Determine the [x, y] coordinate at the center of the cell enclosing the given text.  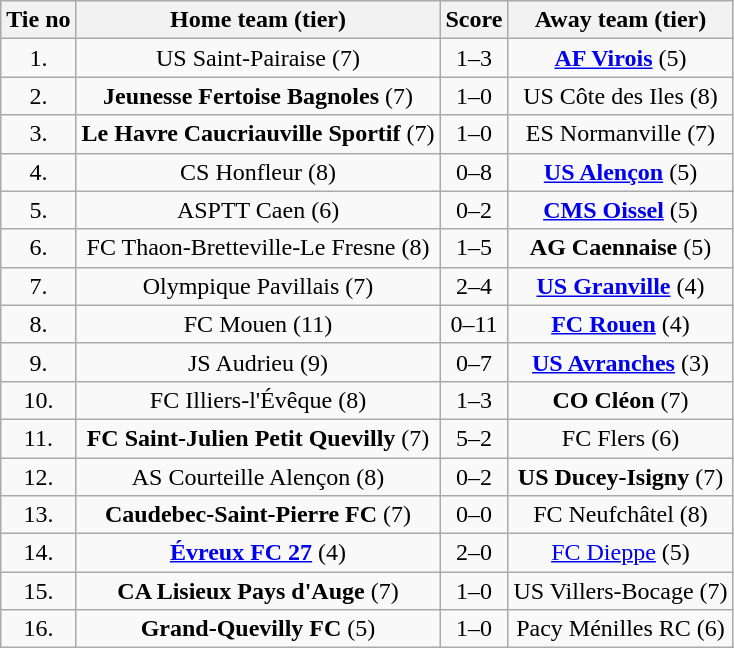
0–11 [474, 324]
ASPTT Caen (6) [258, 210]
FC Dieppe (5) [620, 553]
US Côte des Iles (8) [620, 96]
AS Courteille Alençon (8) [258, 477]
Score [474, 20]
US Ducey-Isigny (7) [620, 477]
US Alençon (5) [620, 172]
FC Rouen (4) [620, 324]
Le Havre Caucriauville Sportif (7) [258, 134]
3. [38, 134]
11. [38, 438]
Grand-Quevilly FC (5) [258, 629]
ES Normanville (7) [620, 134]
0–8 [474, 172]
JS Audrieu (9) [258, 362]
14. [38, 553]
Home team (tier) [258, 20]
16. [38, 629]
2. [38, 96]
Jeunesse Fertoise Bagnoles (7) [258, 96]
FC Saint-Julien Petit Quevilly (7) [258, 438]
CS Honfleur (8) [258, 172]
FC Thaon-Bretteville-Le Fresne (8) [258, 248]
US Granville (4) [620, 286]
0–7 [474, 362]
5. [38, 210]
4. [38, 172]
AF Virois (5) [620, 58]
1–5 [474, 248]
US Saint-Pairaise (7) [258, 58]
CA Lisieux Pays d'Auge (7) [258, 591]
FC Neufchâtel (8) [620, 515]
5–2 [474, 438]
Évreux FC 27 (4) [258, 553]
US Villers-Bocage (7) [620, 591]
CMS Oissel (5) [620, 210]
AG Caennaise (5) [620, 248]
Away team (tier) [620, 20]
15. [38, 591]
FC Mouen (11) [258, 324]
2–4 [474, 286]
Tie no [38, 20]
CO Cléon (7) [620, 400]
Olympique Pavillais (7) [258, 286]
9. [38, 362]
2–0 [474, 553]
0–0 [474, 515]
Caudebec-Saint-Pierre FC (7) [258, 515]
Pacy Ménilles RC (6) [620, 629]
13. [38, 515]
10. [38, 400]
7. [38, 286]
US Avranches (3) [620, 362]
8. [38, 324]
FC Flers (6) [620, 438]
12. [38, 477]
1. [38, 58]
FC Illiers-l'Évêque (8) [258, 400]
6. [38, 248]
